Locate the cell with the specified text and output its (x, y) center coordinate. 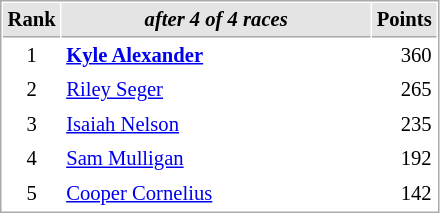
2 (32, 90)
5 (32, 194)
142 (404, 194)
265 (404, 90)
Sam Mulligan (216, 158)
4 (32, 158)
Rank (32, 20)
after 4 of 4 races (216, 20)
Kyle Alexander (216, 56)
235 (404, 124)
Points (404, 20)
Isaiah Nelson (216, 124)
3 (32, 124)
192 (404, 158)
Riley Seger (216, 90)
1 (32, 56)
Cooper Cornelius (216, 194)
360 (404, 56)
